Return [X, Y] of the center of cell containing provided text 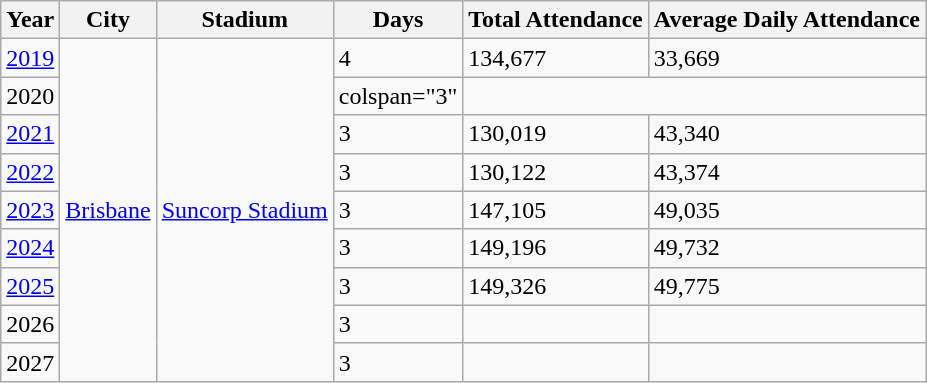
49,035 [786, 210]
colspan="3" [398, 96]
Brisbane [108, 210]
49,775 [786, 286]
City [108, 20]
43,374 [786, 172]
Total Attendance [556, 20]
2020 [30, 96]
49,732 [786, 248]
134,677 [556, 58]
2027 [30, 362]
130,122 [556, 172]
2024 [30, 248]
2019 [30, 58]
4 [398, 58]
149,196 [556, 248]
43,340 [786, 134]
Year [30, 20]
149,326 [556, 286]
2026 [30, 324]
2021 [30, 134]
130,019 [556, 134]
2022 [30, 172]
33,669 [786, 58]
Stadium [244, 20]
Average Daily Attendance [786, 20]
147,105 [556, 210]
Suncorp Stadium [244, 210]
2025 [30, 286]
2023 [30, 210]
Days [398, 20]
